Pinpoint the cell where the given text exists, returning its [X, Y] midpoint coordinate. 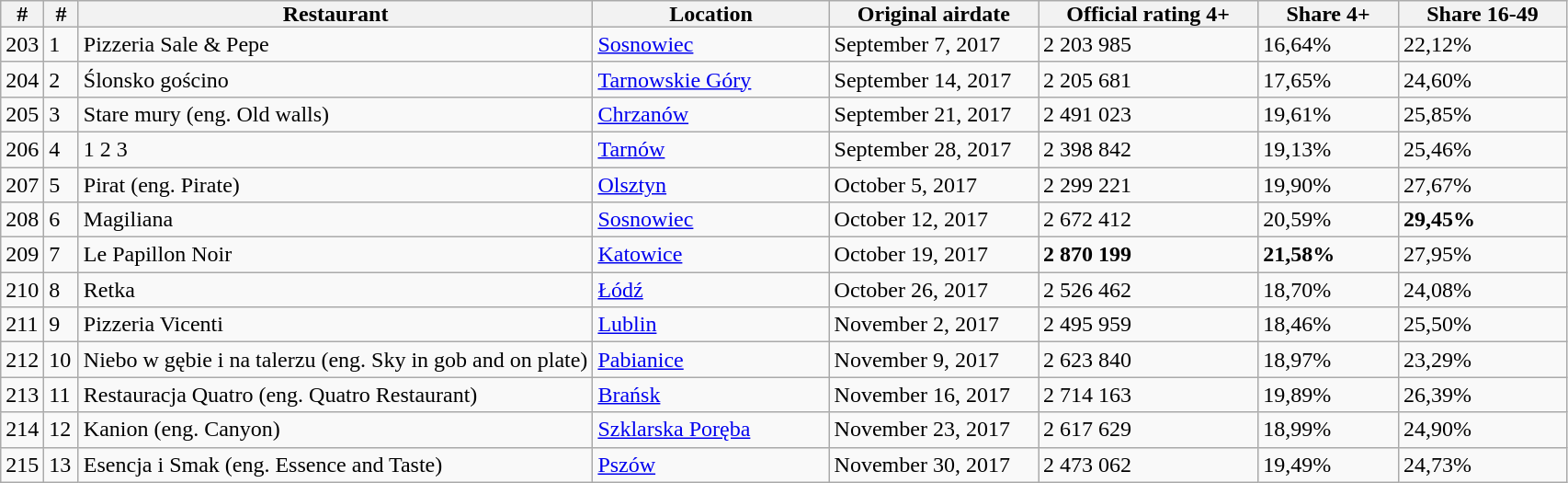
2 398 842 [1149, 149]
18,97% [1329, 360]
25,50% [1482, 325]
Pszów [711, 465]
2 473 062 [1149, 465]
7 [62, 255]
Location [711, 14]
Official rating 4+ [1149, 14]
Restauracja Quatro (eng. Quatro Restaurant) [335, 395]
September 28, 2017 [934, 149]
Olsztyn [711, 185]
Tarnów [711, 149]
November 23, 2017 [934, 430]
September 14, 2017 [934, 79]
Le Papillon Noir [335, 255]
Retka [335, 290]
Share 16-49 [1482, 14]
213 [22, 395]
18,46% [1329, 325]
Magiliana [335, 220]
19,61% [1329, 114]
207 [22, 185]
17,65% [1329, 79]
October 26, 2017 [934, 290]
22,12% [1482, 44]
Łódź [711, 290]
9 [62, 325]
Restaurant [335, 14]
11 [62, 395]
Pizzeria Vicenti [335, 325]
2 526 462 [1149, 290]
206 [22, 149]
Stare mury (eng. Old walls) [335, 114]
2 203 985 [1149, 44]
Niebo w gębie i na talerzu (eng. Sky in gob and on plate) [335, 360]
19,89% [1329, 395]
26,39% [1482, 395]
October 19, 2017 [934, 255]
November 16, 2017 [934, 395]
215 [22, 465]
20,59% [1329, 220]
19,13% [1329, 149]
Brańsk [711, 395]
203 [22, 44]
25,46% [1482, 149]
Esencja i Smak (eng. Essence and Taste) [335, 465]
208 [22, 220]
13 [62, 465]
214 [22, 430]
September 21, 2017 [934, 114]
18,99% [1329, 430]
10 [62, 360]
Tarnowskie Góry [711, 79]
Pabianice [711, 360]
204 [22, 79]
2 205 681 [1149, 79]
Share 4+ [1329, 14]
19,90% [1329, 185]
12 [62, 430]
212 [22, 360]
18,70% [1329, 290]
19,49% [1329, 465]
Original airdate [934, 14]
2 491 023 [1149, 114]
4 [62, 149]
24,90% [1482, 430]
16,64% [1329, 44]
2 299 221 [1149, 185]
October 12, 2017 [934, 220]
205 [22, 114]
October 5, 2017 [934, 185]
8 [62, 290]
November 2, 2017 [934, 325]
24,73% [1482, 465]
23,29% [1482, 360]
24,60% [1482, 79]
November 9, 2017 [934, 360]
210 [22, 290]
24,08% [1482, 290]
Lublin [711, 325]
September 7, 2017 [934, 44]
209 [22, 255]
Szklarska Poręba [711, 430]
21,58% [1329, 255]
Pizzeria Sale & Pepe [335, 44]
2 714 163 [1149, 395]
2 617 629 [1149, 430]
27,67% [1482, 185]
29,45% [1482, 220]
6 [62, 220]
3 [62, 114]
Kanion (eng. Canyon) [335, 430]
Ślonsko gościno [335, 79]
Chrzanów [711, 114]
211 [22, 325]
2 870 199 [1149, 255]
Katowice [711, 255]
2 [62, 79]
1 [62, 44]
2 672 412 [1149, 220]
25,85% [1482, 114]
2 495 959 [1149, 325]
Pirat (eng. Pirate) [335, 185]
November 30, 2017 [934, 465]
27,95% [1482, 255]
1 2 3 [335, 149]
2 623 840 [1149, 360]
5 [62, 185]
